Search for the cell housing the specified text and yield its [x, y] center coordinate. 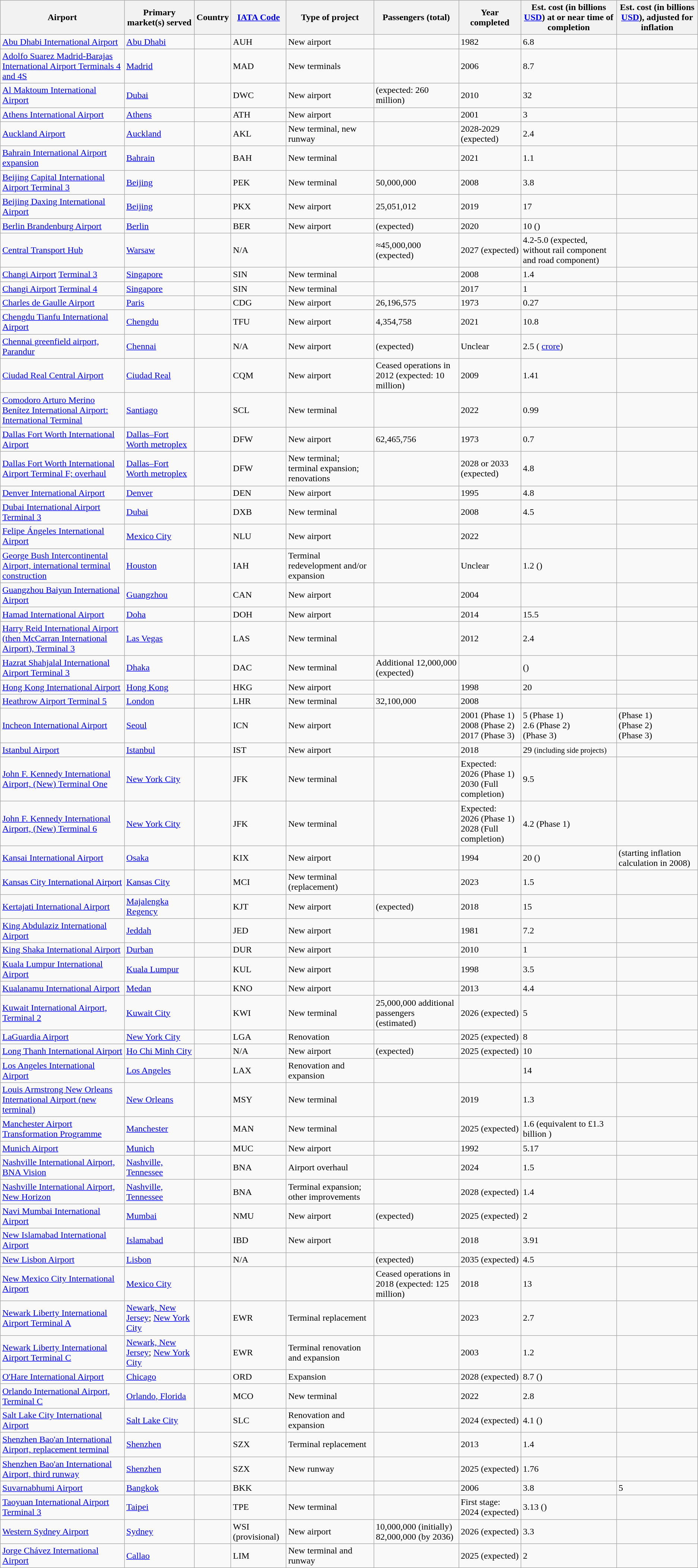
Changi Airport Terminal 4 [63, 288]
5.17 [569, 1148]
Chicago [159, 1377]
15 [569, 907]
4.2 (Phase 1) [569, 824]
Charles de Gaulle Airport [63, 303]
Jeddah [159, 930]
Suvarnabhumi Airport [63, 1488]
AUH [258, 42]
New runway [330, 1468]
10 [569, 1051]
LAX [258, 1070]
SLC [258, 1420]
3.91 [569, 1240]
BAH [258, 158]
2.7 [569, 1318]
Country [213, 18]
KJT [258, 907]
MAD [258, 66]
1.41 [569, 376]
Ceased operations in 2018 (expected: 125 million) [416, 1284]
New Orleans [159, 1100]
Kansas City [159, 882]
KUL [258, 969]
Denver [159, 493]
King Abdulaziz International Airport [63, 930]
Expected:2026 (Phase 1)2030 (Full completion) [490, 779]
(starting inflation calculation in 2008) [657, 858]
Hamad International Airport [63, 614]
Expansion [330, 1377]
Kuwait International Airport, Terminal 2 [63, 1013]
Kertajati International Airport [63, 907]
Beijing Capital International Airport Terminal 3 [63, 182]
Nashville International Airport, BNA Vision [63, 1168]
Taipei [159, 1507]
Bangkok [159, 1488]
4.4 [569, 988]
5 (Phase 1)2.6 (Phase 2) (Phase 3) [569, 726]
Al Maktoum International Airport [63, 96]
1.1 [569, 158]
Beijing Daxing International Airport [63, 207]
Jorge Chávez International Airport [63, 1556]
≈45,000,000 (expected) [416, 250]
Chennai greenfield airport, Parandur [63, 346]
IST [258, 750]
6.8 [569, 42]
Kualanamu International Airport [63, 988]
JED [258, 930]
4,354,758 [416, 322]
2004 [490, 595]
Abu Dhabi [159, 42]
Salt Lake City [159, 1420]
2017 [490, 288]
ATH [258, 115]
Manchester Airport Transformation Programme [63, 1129]
1.2 [569, 1352]
Berlin Brandenburg Airport [63, 226]
New Mexico City International Airport [63, 1284]
8 [569, 1037]
New terminal and runway [330, 1556]
Louis Armstrong New Orleans International Airport (new terminal) [63, 1100]
Expected:2026 (Phase 1)2028 (Full completion) [490, 824]
Mumbai [159, 1216]
Long Thanh International Airport [63, 1051]
New terminal (replacement) [330, 882]
Dallas Fort Worth International Airport [63, 439]
ICN [258, 726]
Navi Mumbai International Airport [63, 1216]
2024 [490, 1168]
Istanbul [159, 750]
Sydney [159, 1532]
Warsaw [159, 250]
Madrid [159, 66]
8.7 () [569, 1377]
4.1 () [569, 1420]
MSY [258, 1100]
17 [569, 207]
Changi Airport Terminal 3 [63, 274]
1.76 [569, 1468]
Chengdu [159, 322]
Primary market(s) served [159, 18]
AKL [258, 134]
Istanbul Airport [63, 750]
2001 [490, 115]
Newark Liberty International Airport Terminal A [63, 1318]
Ho Chi Minh City [159, 1051]
Adolfo Suarez Madrid-Barajas International Airport Terminals 4 and 4S [63, 66]
1992 [490, 1148]
3.5 [569, 969]
10,000,000 (initially) 82,000,000 (by 2036) [416, 1532]
Dallas Fort Worth International Airport Terminal F; overhaul [63, 469]
Terminal expansion; other improvements [330, 1192]
() [569, 668]
Manchester [159, 1129]
LIM [258, 1556]
Kuwait City [159, 1013]
First stage: 2024 (expected) [490, 1507]
20 [569, 687]
(Phase 1) (Phase 2) (Phase 3) [657, 726]
DUR [258, 950]
2.5 ( crore) [569, 346]
DWC [258, 96]
LHR [258, 701]
New Islamabad International Airport [63, 1240]
Paris [159, 303]
BKK [258, 1488]
Airport overhaul [330, 1168]
0.99 [569, 410]
NMU [258, 1216]
Munich [159, 1148]
DXB [258, 512]
1.3 [569, 1100]
Orlando, Florida [159, 1396]
2003 [490, 1352]
Kansai International Airport [63, 858]
DOH [258, 614]
15.5 [569, 614]
Abu Dhabi International Airport [63, 42]
IAH [258, 566]
Additional 12,000,000 (expected) [416, 668]
Athens [159, 115]
2.8 [569, 1396]
Est. cost (in billions USD) at or near time of completion [569, 18]
Hong Kong International Airport [63, 687]
(expected: 260 million) [416, 96]
LaGuardia Airport [63, 1037]
New terminal, new runway [330, 134]
26,196,575 [416, 303]
New Lisbon Airport [63, 1259]
9.5 [569, 779]
1981 [490, 930]
Osaka [159, 858]
2014 [490, 614]
Airport [63, 18]
13 [569, 1284]
8.7 [569, 66]
DAC [258, 668]
Auckland [159, 134]
Taoyuan International Airport Terminal 3 [63, 1507]
WSI (provisional) [258, 1532]
O'Hare International Airport [63, 1377]
Ciudad Real [159, 376]
Orlando International Airport, Terminal C [63, 1396]
TFU [258, 322]
Harry Reid International Airport (then McCarran International Airport), Terminal 3 [63, 638]
King Shaka International Airport [63, 950]
2012 [490, 638]
Islamabad [159, 1240]
Shenzhen Bao'an International Airport, replacement terminal [63, 1445]
Incheon International Airport [63, 726]
Ceased operations in 2012 (expected: 10 million) [416, 376]
Comodoro Arturo Merino Benítez International Airport: International Terminal [63, 410]
20 () [569, 858]
32,100,000 [416, 701]
Bahrain International Airport expansion [63, 158]
IBD [258, 1240]
Bahrain [159, 158]
HKG [258, 687]
Ciudad Real Central Airport [63, 376]
0.7 [569, 439]
PKX [258, 207]
2009 [490, 376]
Doha [159, 614]
LAS [258, 638]
25,000,000 additional passengers (estimated) [416, 1013]
Dhaka [159, 668]
KIX [258, 858]
Est. cost (in billions USD), adjusted for inflation [657, 18]
George Bush Intercontinental Airport, international terminal construction [63, 566]
1982 [490, 42]
PEK [258, 182]
Kuala Lumpur International Airport [63, 969]
2001 (Phase 1)2008 (Phase 2)2017 (Phase 3) [490, 726]
4.2-5.0 (expected, without rail component and road component) [569, 250]
2024 (expected) [490, 1420]
Shenzhen Bao'an International Airport, third runway [63, 1468]
1.6 (equivalent to £1.3 billion ) [569, 1129]
Terminal redevelopment and/or expansion [330, 566]
0.27 [569, 303]
Majalengka Regency [159, 907]
Munich Airport [63, 1148]
Kuala Lumpur [159, 969]
50,000,000 [416, 182]
DEN [258, 493]
Hazrat Shahjalal International Airport Terminal 3 [63, 668]
LGA [258, 1037]
IATA Code [258, 18]
CDG [258, 303]
Chennai [159, 346]
Seoul [159, 726]
10 () [569, 226]
25,051,012 [416, 207]
14 [569, 1070]
MCI [258, 882]
Type of project [330, 18]
Los Angeles International Airport [63, 1070]
Guangzhou [159, 595]
Newark Liberty International Airport Terminal C [63, 1352]
MAN [258, 1129]
Hong Kong [159, 687]
29 (including side projects) [569, 750]
Santiago [159, 410]
Western Sydney Airport [63, 1532]
2028 or 2033 (expected) [490, 469]
Year completed [490, 18]
2027 (expected) [490, 250]
Lisbon [159, 1259]
NLU [258, 536]
7.2 [569, 930]
Los Angeles [159, 1070]
32 [569, 96]
CQM [258, 376]
3.13 () [569, 1507]
Chengdu Tianfu International Airport [63, 322]
Callao [159, 1556]
1.2 () [569, 566]
New terminal; terminal expansion; renovations [330, 469]
MUC [258, 1148]
New terminals [330, 66]
Renovation [330, 1037]
3 [569, 115]
Dubai International Airport Terminal 3 [63, 512]
Medan [159, 988]
10.8 [569, 322]
Denver International Airport [63, 493]
3.3 [569, 1532]
TPE [258, 1507]
2028-2029 (expected) [490, 134]
Guangzhou Baiyun International Airport [63, 595]
Houston [159, 566]
ORD [258, 1377]
Terminal renovation and expansion [330, 1352]
KWI [258, 1013]
1994 [490, 858]
Auckland Airport [63, 134]
62,465,756 [416, 439]
2020 [490, 226]
Central Transport Hub [63, 250]
Durban [159, 950]
Salt Lake City International Airport [63, 1420]
Las Vegas [159, 638]
John F. Kennedy International Airport, (New) Terminal 6 [63, 824]
Felipe Ángeles International Airport [63, 536]
Nashville International Airport, New Horizon [63, 1192]
1995 [490, 493]
Athens International Airport [63, 115]
BER [258, 226]
KNO [258, 988]
John F. Kennedy International Airport, (New) Terminal One [63, 779]
2035 (expected) [490, 1259]
SCL [258, 410]
Kansas City International Airport [63, 882]
MCO [258, 1396]
Berlin [159, 226]
Passengers (total) [416, 18]
CAN [258, 595]
Heathrow Airport Terminal 5 [63, 701]
London [159, 701]
